Return [x, y] of the center of cell containing provided text 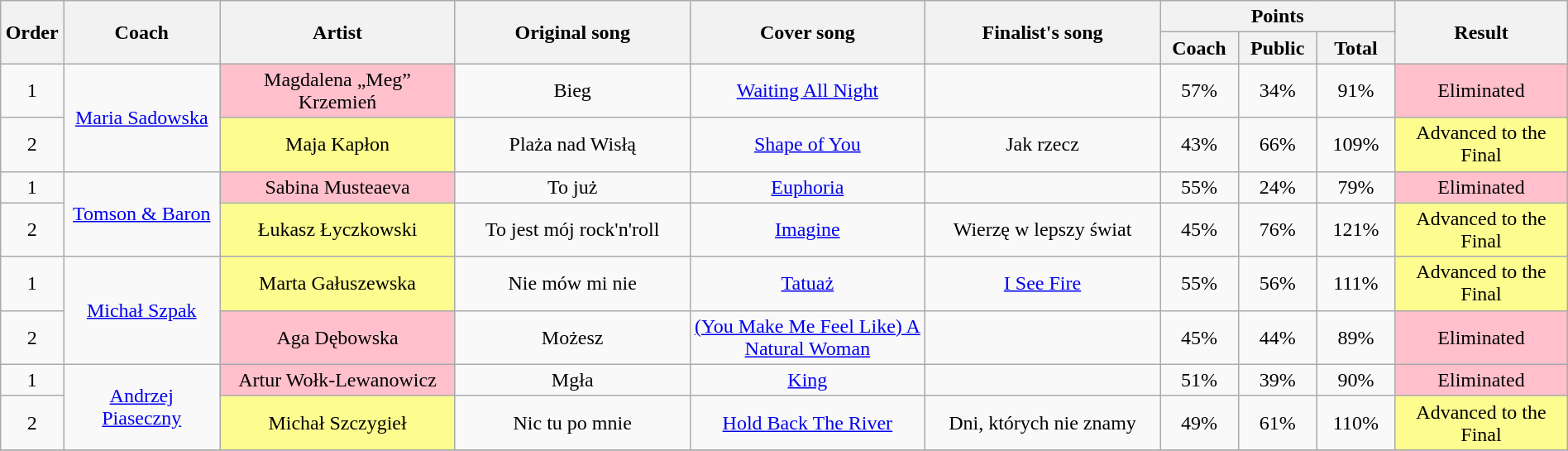
Waiting All Night [807, 91]
34% [1277, 91]
Michał Szczygieł [337, 422]
Mgła [572, 380]
89% [1356, 338]
91% [1356, 91]
Shape of You [807, 144]
(You Make Me Feel Like) A Natural Woman [807, 338]
Original song [572, 32]
Artist [337, 32]
Plaża nad Wisłą [572, 144]
Artur Wołk-Lewanowicz [337, 380]
Result [1482, 32]
90% [1356, 380]
Maria Sadowska [142, 118]
24% [1277, 187]
43% [1199, 144]
Magdalena „Meg” Krzemień [337, 91]
Michał Szpak [142, 310]
To jest mój rock'n'roll [572, 230]
57% [1199, 91]
Imagine [807, 230]
Marta Gałuszewska [337, 283]
49% [1199, 422]
Euphoria [807, 187]
51% [1199, 380]
109% [1356, 144]
Tomson & Baron [142, 214]
Tatuaż [807, 283]
44% [1277, 338]
To już [572, 187]
Andrzej Piaseczny [142, 407]
Dni, których nie znamy [1042, 422]
Wierzę w lepszy świat [1042, 230]
Możesz [572, 338]
Points [1278, 17]
61% [1277, 422]
56% [1277, 283]
I See Fire [1042, 283]
King [807, 380]
66% [1277, 144]
Public [1277, 48]
Łukasz Łyczkowski [337, 230]
76% [1277, 230]
110% [1356, 422]
Nie mów mi nie [572, 283]
Aga Dębowska [337, 338]
Sabina Musteaeva [337, 187]
Order [32, 32]
Bieg [572, 91]
Finalist's song [1042, 32]
39% [1277, 380]
Total [1356, 48]
Nic tu po mnie [572, 422]
121% [1356, 230]
111% [1356, 283]
Cover song [807, 32]
Maja Kapłon [337, 144]
Jak rzecz [1042, 144]
79% [1356, 187]
Hold Back The River [807, 422]
